Output the (X, Y) coordinate of the center of the cell containing the given text.  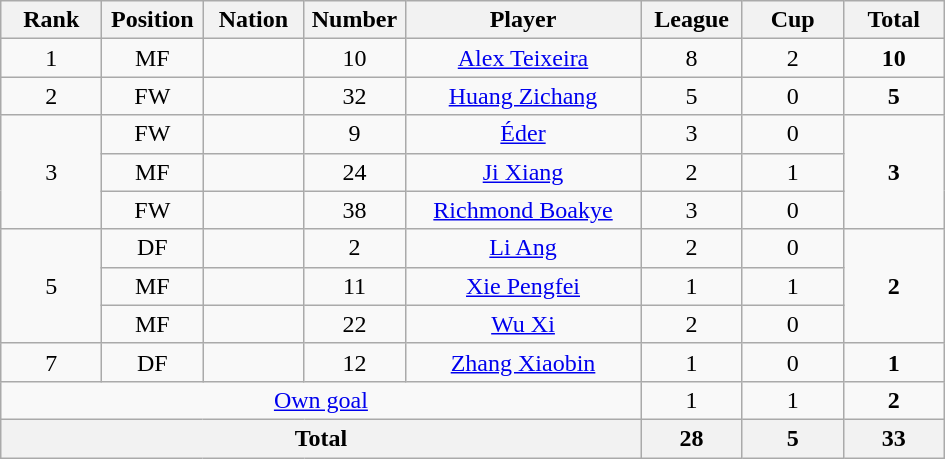
33 (894, 438)
Huang Zichang (523, 96)
24 (354, 172)
Player (523, 20)
League (692, 20)
11 (354, 286)
Position (152, 20)
Zhang Xiaobin (523, 362)
32 (354, 96)
Richmond Boakye (523, 210)
Own goal (321, 400)
Alex Teixeira (523, 58)
12 (354, 362)
Li Ang (523, 248)
8 (692, 58)
22 (354, 324)
Wu Xi (523, 324)
Ji Xiang (523, 172)
38 (354, 210)
7 (52, 362)
28 (692, 438)
Cup (792, 20)
Éder (523, 134)
Xie Pengfei (523, 286)
9 (354, 134)
Nation (254, 20)
Number (354, 20)
Rank (52, 20)
